For the text-containing cell, return its midpoint in (x, y) coordinate format. 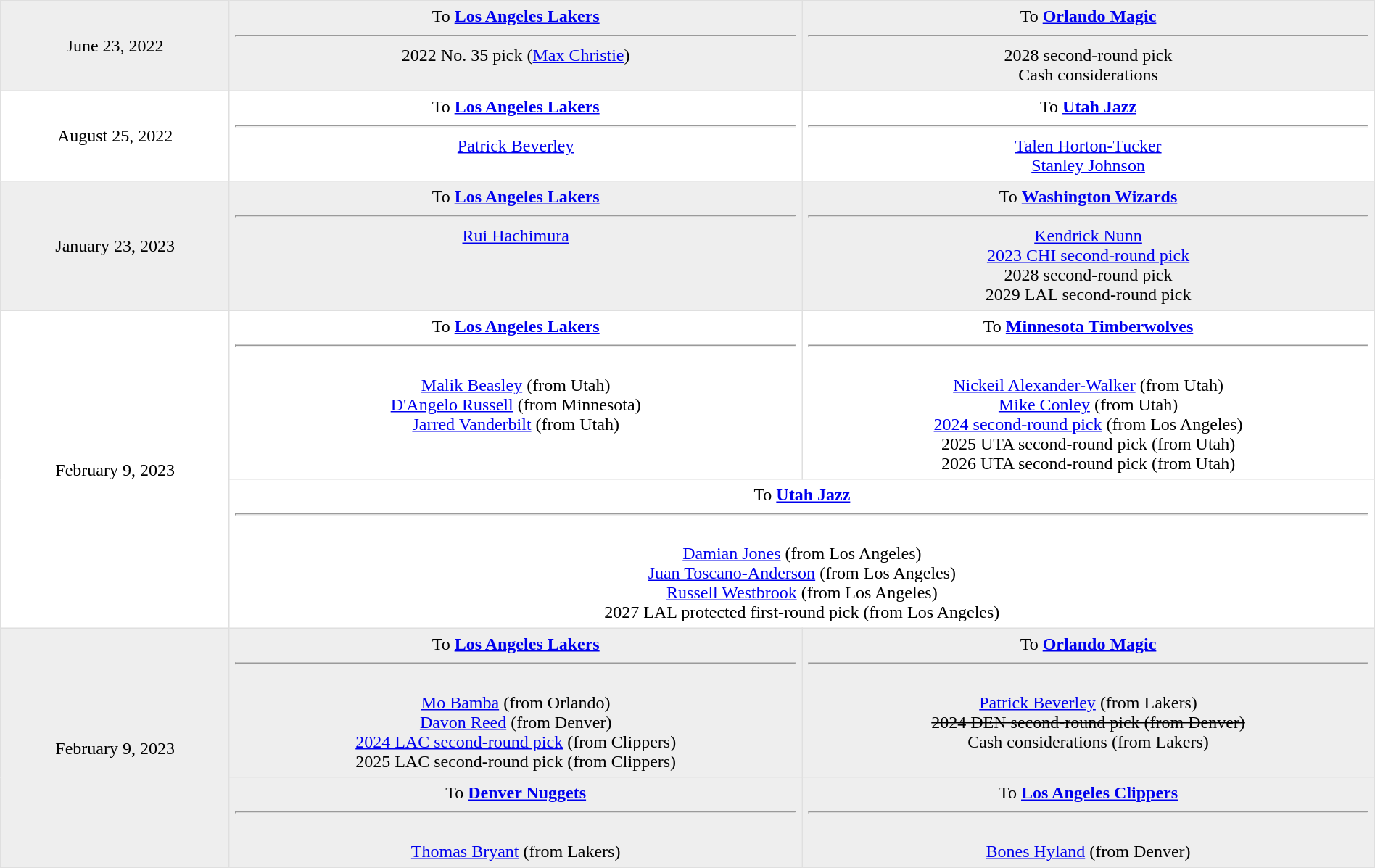
To Utah JazzTalen Horton-TuckerStanley Johnson (1088, 136)
August 25, 2022 (115, 136)
To Los Angeles ClippersBones Hyland (from Denver) (1088, 822)
To Denver NuggetsThomas Bryant (from Lakers) (515, 822)
To Los Angeles LakersMalik Beasley (from Utah) D'Angelo Russell (from Minnesota) Jarred Vanderbilt (from Utah) (515, 394)
June 23, 2022 (115, 46)
To Orlando Magic2028 second-round pickCash considerations (1088, 46)
To Los Angeles LakersRui Hachimura (515, 246)
To Los Angeles Lakers2022 No. 35 pick (Max Christie) (515, 46)
To Orlando MagicPatrick Beverley (from Lakers) 2024 DEN second-round pick (from Denver) Cash considerations (from Lakers) (1088, 703)
To Washington WizardsKendrick Nunn2023 CHI second-round pick2028 second-round pick2029 LAL second-round pick (1088, 246)
To Los Angeles LakersPatrick Beverley (515, 136)
January 23, 2023 (115, 246)
